Extract the [x, y] coordinate from the center of the cell holding the provided text.  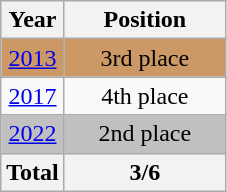
Position [144, 20]
2017 [33, 96]
2013 [33, 58]
Total [33, 172]
3rd place [144, 58]
Year [33, 20]
3/6 [144, 172]
2022 [33, 134]
4th place [144, 96]
2nd place [144, 134]
